For the text-containing cell, return its midpoint in [X, Y] coordinate format. 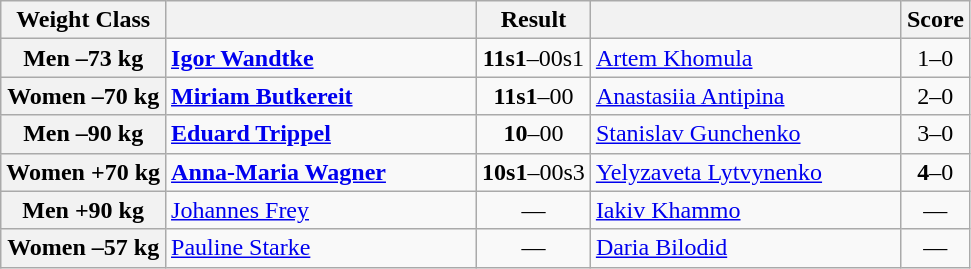
3–0 [935, 134]
Yelyzaveta Lytvynenko [746, 172]
Iakiv Khammo [746, 210]
Men –73 kg [84, 58]
Pauline Starke [322, 248]
10–00 [534, 134]
10s1–00s3 [534, 172]
Score [935, 20]
4–0 [935, 172]
1–0 [935, 58]
Anastasiia Antipina [746, 96]
Women –57 kg [84, 248]
Daria Bilodid [746, 248]
Weight Class [84, 20]
Result [534, 20]
2–0 [935, 96]
Men +90 kg [84, 210]
Igor Wandtke [322, 58]
Artem Khomula [746, 58]
Stanislav Gunchenko [746, 134]
11s1–00 [534, 96]
11s1–00s1 [534, 58]
Women +70 kg [84, 172]
Miriam Butkereit [322, 96]
Women –70 kg [84, 96]
Anna-Maria Wagner [322, 172]
Johannes Frey [322, 210]
Men –90 kg [84, 134]
Eduard Trippel [322, 134]
